Return [X, Y] of the center of cell containing provided text 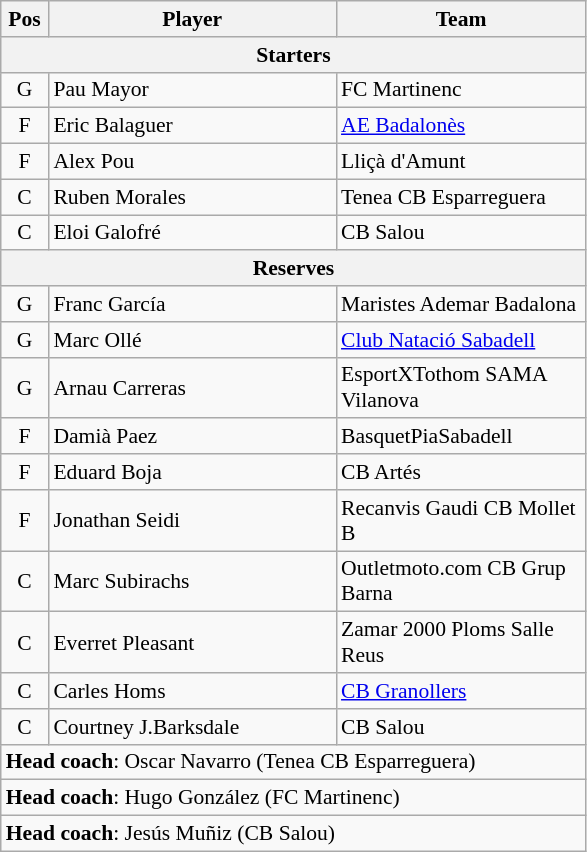
Head coach: Oscar Navarro (Tenea CB Esparreguera) [294, 762]
Ruben Morales [192, 197]
Club Natació Sabadell [461, 340]
BasquetPiaSabadell [461, 437]
Carles Homs [192, 691]
Everret Pleasant [192, 642]
Lliçà d'Amunt [461, 162]
Franc García [192, 304]
Zamar 2000 Ploms Salle Reus [461, 642]
Arnau Carreras [192, 388]
Maristes Ademar Badalona [461, 304]
Alex Pou [192, 162]
Eloi Galofré [192, 233]
Courtney J.Barksdale [192, 727]
Eric Balaguer [192, 126]
Marc Subirachs [192, 582]
FC Martinenc [461, 90]
Outletmoto.com CB Grup Barna [461, 582]
Recanvis Gaudi CB Mollet B [461, 520]
Marc Ollé [192, 340]
Damià Paez [192, 437]
Eduard Boja [192, 472]
CB Granollers [461, 691]
Head coach: Jesús Muñiz (CB Salou) [294, 834]
AE Badalonès [461, 126]
CB Artés [461, 472]
Player [192, 19]
Team [461, 19]
Reserves [294, 269]
Head coach: Hugo González (FC Martinenc) [294, 798]
Tenea CB Esparreguera [461, 197]
Jonathan Seidi [192, 520]
Starters [294, 55]
Pau Mayor [192, 90]
Pos [25, 19]
EsportXTothom SAMA Vilanova [461, 388]
